Return (x, y) of the center of cell containing provided text 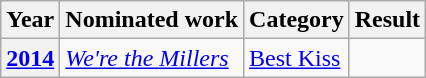
Nominated work (152, 20)
Year (30, 20)
Category (297, 20)
Best Kiss (297, 58)
We're the Millers (152, 58)
2014 (30, 58)
Result (387, 20)
